Locate the cell with the specified text and output its (X, Y) center coordinate. 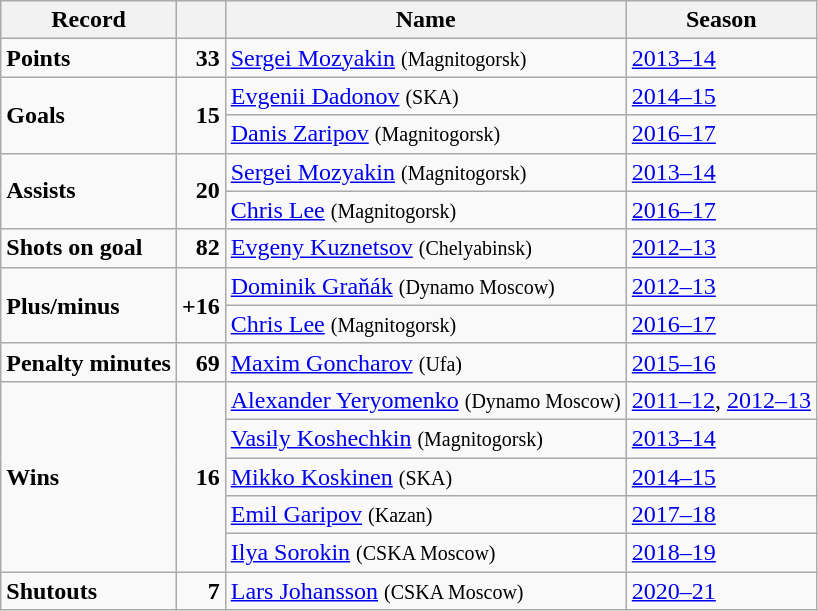
Assists (89, 191)
20 (200, 191)
2018–19 (721, 553)
Season (721, 20)
2020–21 (721, 591)
Goals (89, 115)
Penalty minutes (89, 362)
Plus/minus (89, 305)
Alexander Yeryomenko (Dynamo Moscow) (426, 400)
Mikko Koskinen (SKA) (426, 477)
Maxim Goncharov (Ufa) (426, 362)
Dominik Graňák (Dynamo Moscow) (426, 286)
15 (200, 115)
Evgeny Kuznetsov (Chelyabinsk) (426, 248)
69 (200, 362)
Danis Zaripov (Magnitogorsk) (426, 134)
+16 (200, 305)
Name (426, 20)
33 (200, 58)
Vasily Koshechkin (Magnitogorsk) (426, 438)
16 (200, 476)
Record (89, 20)
7 (200, 591)
82 (200, 248)
Ilya Sorokin (CSKA Moscow) (426, 553)
Wins (89, 476)
Lars Johansson (CSKA Moscow) (426, 591)
Shots on goal (89, 248)
Emil Garipov (Kazan) (426, 515)
2017–18 (721, 515)
2011–12, 2012–13 (721, 400)
Evgenii Dadonov (SKA) (426, 96)
2015–16 (721, 362)
Points (89, 58)
Shutouts (89, 591)
